For the text-containing cell, return its midpoint in (x, y) coordinate format. 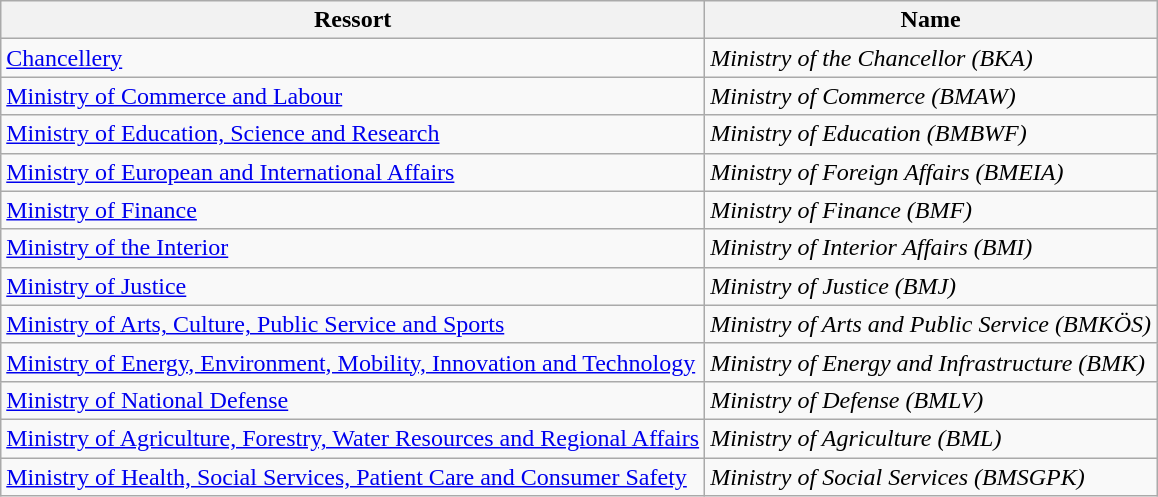
Chancellery (353, 58)
Ministry of Finance (BMF) (931, 210)
Ministry of Education (BMBWF) (931, 134)
Ministry of Health, Social Services, Patient Care and Consumer Safety (353, 477)
Ministry of Defense (BMLV) (931, 400)
Ministry of European and International Affairs (353, 172)
Ministry of Finance (353, 210)
Ministry of Energy and Infrastructure (BMK) (931, 362)
Ministry of Justice (353, 286)
Ministry of the Chancellor (BKA) (931, 58)
Ministry of Agriculture, Forestry, Water Resources and Regional Affairs (353, 438)
Name (931, 20)
Ministry of Foreign Affairs (BMEIA) (931, 172)
Ministry of Energy, Environment, Mobility, Innovation and Technology (353, 362)
Ministry of Commerce and Labour (353, 96)
Ministry of Education, Science and Research (353, 134)
Ministry of Social Services (BMSGPK) (931, 477)
Ministry of Commerce (BMAW) (931, 96)
Ministry of Agriculture (BML) (931, 438)
Ministry of Justice (BMJ) (931, 286)
Ministry of Interior Affairs (BMI) (931, 248)
Ministry of National Defense (353, 400)
Ministry of Arts, Culture, Public Service and Sports (353, 324)
Ressort (353, 20)
Ministry of the Interior (353, 248)
Ministry of Arts and Public Service (BMKÖS) (931, 324)
